Capture the cell that displays the provided text and extract its (x, y) central coordinate. 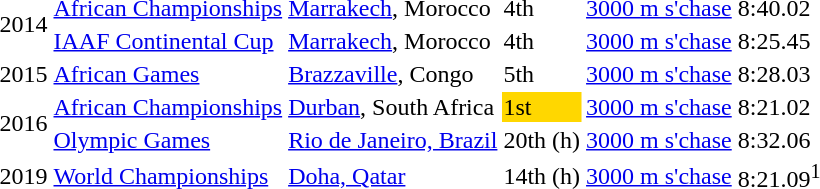
African Games (168, 74)
4th (542, 41)
Durban, South Africa (393, 107)
IAAF Continental Cup (168, 41)
Marrakech, Morocco (393, 41)
20th (h) (542, 140)
African Championships (168, 107)
1st (542, 107)
Rio de Janeiro, Brazil (393, 140)
5th (542, 74)
Olympic Games (168, 140)
Brazzaville, Congo (393, 74)
